Pinpoint the cell where the given text exists, returning its (x, y) midpoint coordinate. 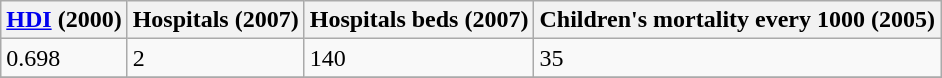
2 (216, 58)
Children's mortality every 1000 (2005) (738, 20)
140 (419, 58)
0.698 (64, 58)
35 (738, 58)
Hospitals (2007) (216, 20)
Hospitals beds (2007) (419, 20)
HDI (2000) (64, 20)
